Identify which cell holds the provided text, then report its [x, y] central coordinate. 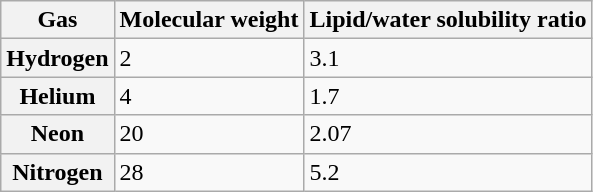
20 [209, 134]
1.7 [448, 96]
28 [209, 172]
2.07 [448, 134]
2 [209, 58]
Neon [58, 134]
Lipid/water solubility ratio [448, 20]
4 [209, 96]
Nitrogen [58, 172]
Gas [58, 20]
Helium [58, 96]
3.1 [448, 58]
5.2 [448, 172]
Molecular weight [209, 20]
Hydrogen [58, 58]
